Provide the (X, Y) coordinate of the cell's center where the given text is located.  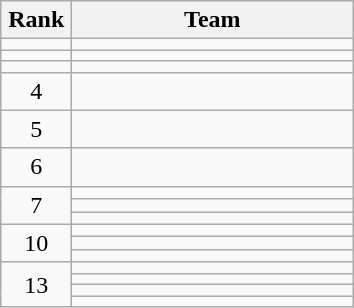
13 (36, 284)
5 (36, 129)
Team (212, 20)
Rank (36, 20)
6 (36, 167)
7 (36, 205)
4 (36, 91)
10 (36, 243)
